Search for the cell housing the specified text and yield its [x, y] center coordinate. 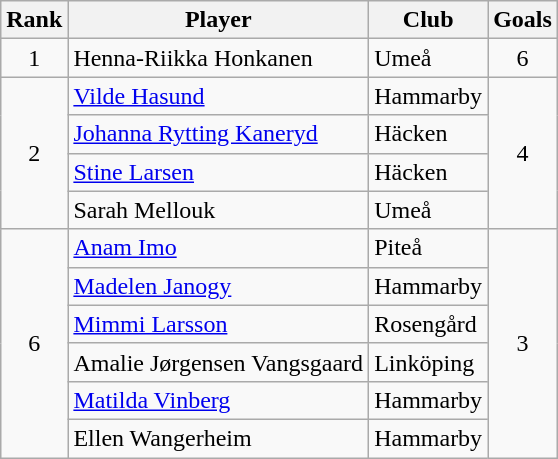
Johanna Rytting Kaneryd [218, 134]
Ellen Wangerheim [218, 438]
Player [218, 20]
Stine Larsen [218, 172]
Rosengård [428, 324]
Goals [523, 20]
Linköping [428, 362]
Anam Imo [218, 248]
1 [34, 58]
3 [523, 343]
Sarah Mellouk [218, 210]
Madelen Janogy [218, 286]
2 [34, 153]
Vilde Hasund [218, 96]
Matilda Vinberg [218, 400]
Amalie Jørgensen Vangsgaard [218, 362]
Henna-Riikka Honkanen [218, 58]
Rank [34, 20]
4 [523, 153]
Piteå [428, 248]
Mimmi Larsson [218, 324]
Club [428, 20]
